Return (X, Y) of the center of cell containing provided text 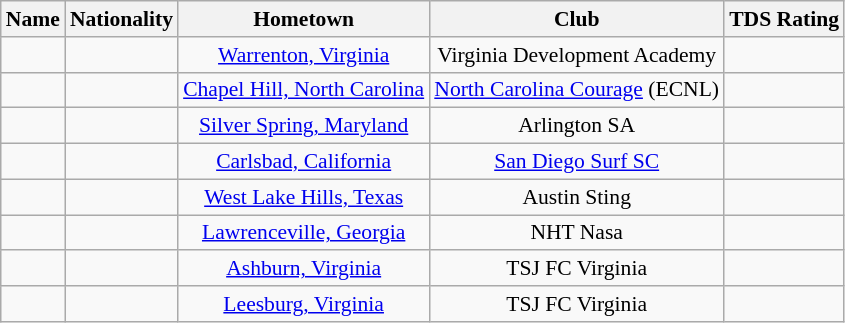
NHT Nasa (576, 233)
Austin Sting (576, 197)
Lawrenceville, Georgia (304, 233)
Leesburg, Virginia (304, 304)
Chapel Hill, North Carolina (304, 90)
Ashburn, Virginia (304, 269)
Club (576, 19)
San Diego Surf SC (576, 162)
Name (33, 19)
North Carolina Courage (ECNL) (576, 90)
TDS Rating (784, 19)
Carlsbad, California (304, 162)
Silver Spring, Maryland (304, 126)
West Lake Hills, Texas (304, 197)
Warrenton, Virginia (304, 55)
Arlington SA (576, 126)
Hometown (304, 19)
Virginia Development Academy (576, 55)
Nationality (122, 19)
